Output the [x, y] coordinate of the center of the cell containing the given text.  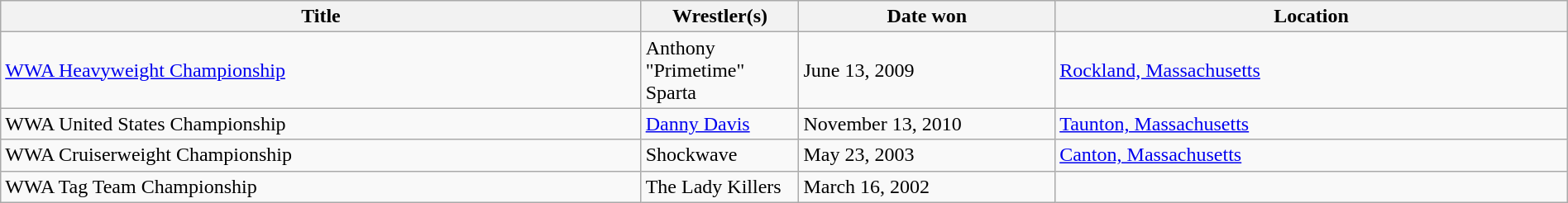
Danny Davis [719, 124]
Date won [927, 17]
Location [1312, 17]
WWA Cruiserweight Championship [321, 155]
Rockland, Massachusetts [1312, 70]
Taunton, Massachusetts [1312, 124]
March 16, 2002 [927, 186]
WWA Tag Team Championship [321, 186]
Anthony "Primetime" Sparta [719, 70]
November 13, 2010 [927, 124]
Shockwave [719, 155]
WWA United States Championship [321, 124]
WWA Heavyweight Championship [321, 70]
Canton, Massachusetts [1312, 155]
Title [321, 17]
June 13, 2009 [927, 70]
The Lady Killers [719, 186]
May 23, 2003 [927, 155]
Wrestler(s) [719, 17]
